Locate the cell with the specified text and output its [x, y] center coordinate. 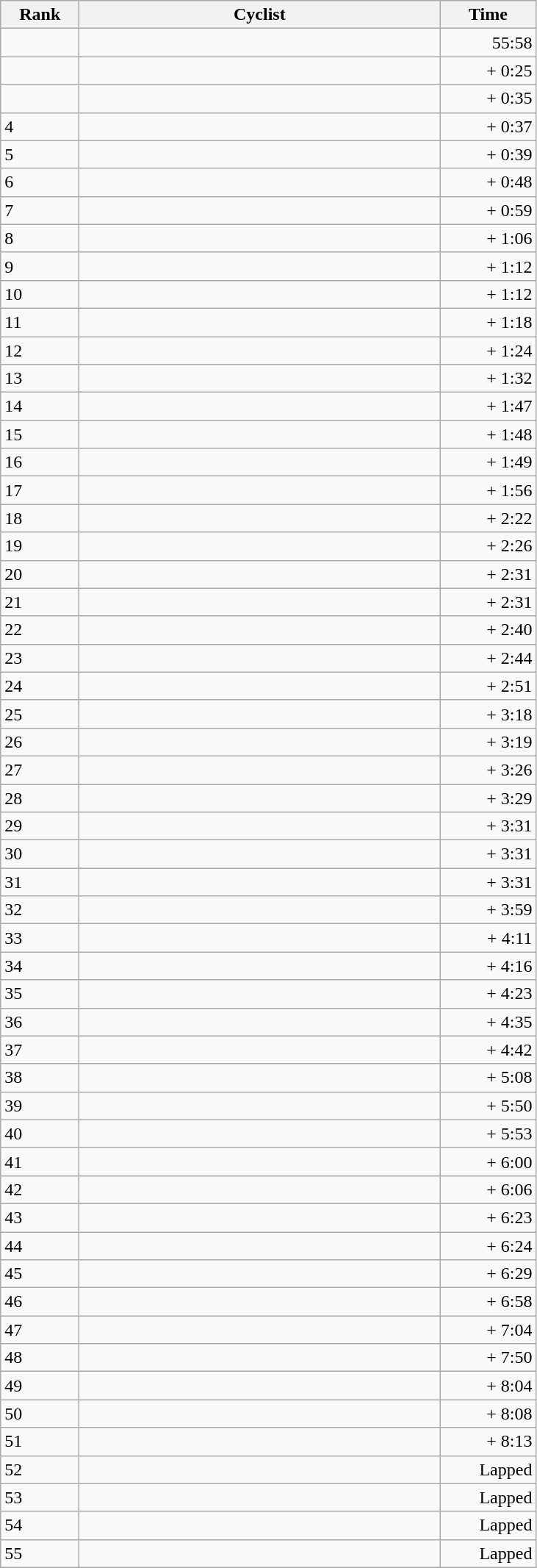
26 [40, 742]
18 [40, 518]
36 [40, 1022]
+ 6:24 [488, 1246]
6 [40, 182]
55:58 [488, 43]
+ 3:19 [488, 742]
34 [40, 966]
38 [40, 1078]
Cyclist [260, 15]
Rank [40, 15]
50 [40, 1414]
54 [40, 1525]
+ 4:35 [488, 1022]
11 [40, 322]
10 [40, 294]
+ 0:39 [488, 154]
+ 0:37 [488, 126]
25 [40, 714]
+ 6:23 [488, 1217]
5 [40, 154]
45 [40, 1274]
+ 2:40 [488, 630]
49 [40, 1386]
21 [40, 602]
41 [40, 1161]
+ 4:11 [488, 938]
39 [40, 1106]
24 [40, 686]
+ 8:08 [488, 1414]
8 [40, 238]
+ 3:18 [488, 714]
20 [40, 574]
13 [40, 379]
28 [40, 798]
+ 5:08 [488, 1078]
+ 1:32 [488, 379]
15 [40, 434]
19 [40, 546]
+ 4:16 [488, 966]
+ 6:00 [488, 1161]
+ 2:51 [488, 686]
+ 6:58 [488, 1302]
55 [40, 1553]
42 [40, 1189]
+ 8:04 [488, 1386]
+ 4:42 [488, 1050]
35 [40, 994]
+ 0:25 [488, 71]
17 [40, 490]
27 [40, 770]
51 [40, 1442]
22 [40, 630]
53 [40, 1497]
+ 1:18 [488, 322]
44 [40, 1246]
31 [40, 882]
43 [40, 1217]
14 [40, 407]
+ 4:23 [488, 994]
+ 5:50 [488, 1106]
30 [40, 854]
+ 8:13 [488, 1442]
33 [40, 938]
+ 1:49 [488, 462]
48 [40, 1358]
+ 1:47 [488, 407]
+ 1:24 [488, 351]
+ 5:53 [488, 1134]
4 [40, 126]
46 [40, 1302]
16 [40, 462]
+ 3:26 [488, 770]
7 [40, 210]
40 [40, 1134]
+ 7:04 [488, 1330]
+ 2:44 [488, 658]
37 [40, 1050]
23 [40, 658]
Time [488, 15]
+ 2:26 [488, 546]
52 [40, 1469]
+ 3:29 [488, 798]
+ 6:06 [488, 1189]
+ 0:35 [488, 99]
+ 7:50 [488, 1358]
12 [40, 351]
9 [40, 266]
+ 6:29 [488, 1274]
32 [40, 910]
+ 0:59 [488, 210]
+ 1:06 [488, 238]
+ 3:59 [488, 910]
+ 1:56 [488, 490]
+ 0:48 [488, 182]
+ 1:48 [488, 434]
+ 2:22 [488, 518]
47 [40, 1330]
29 [40, 826]
